Determine the (X, Y) coordinate at the center of the cell enclosing the given text.  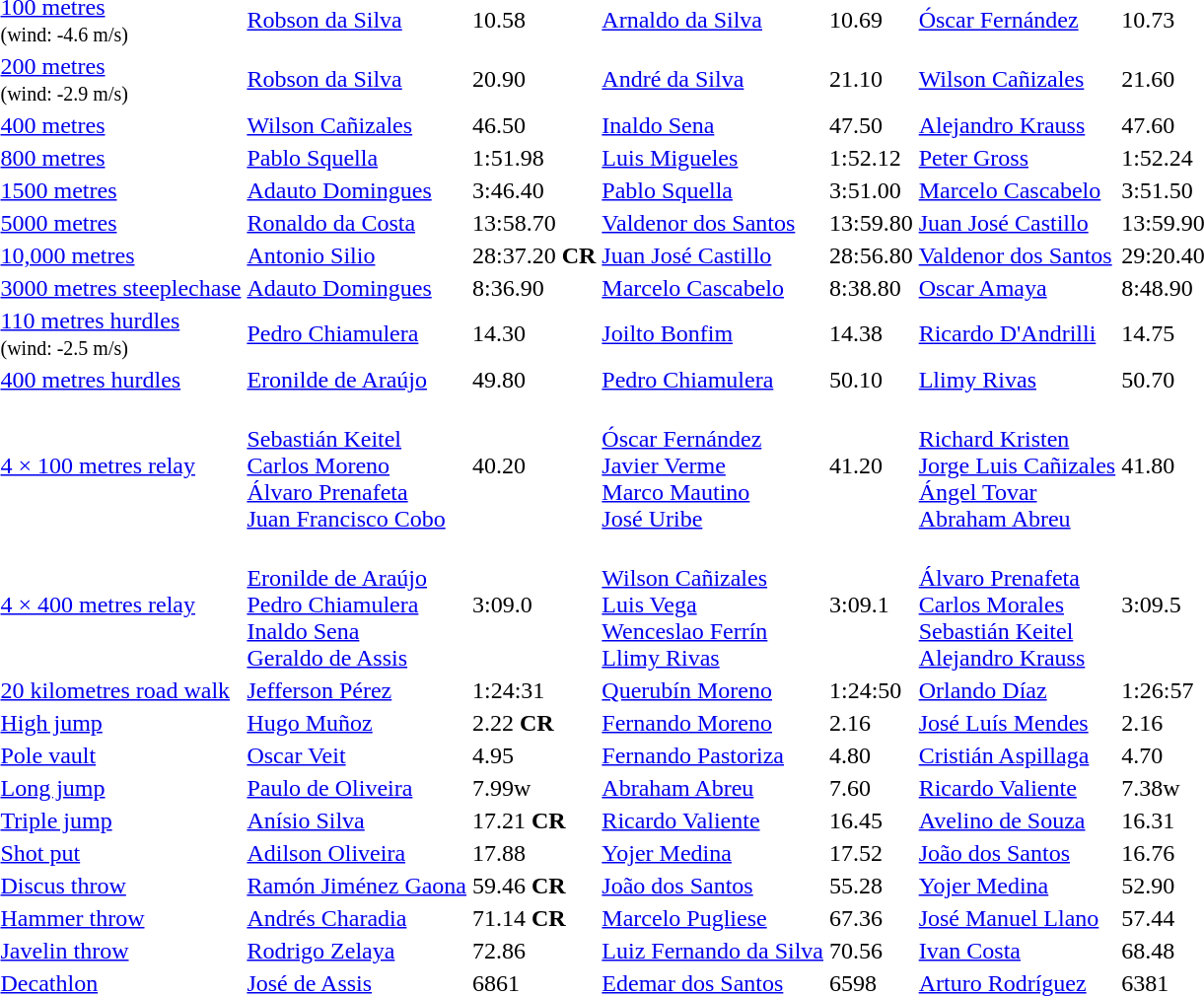
Jefferson Pérez (357, 690)
72.86 (534, 951)
Inaldo Sena (713, 125)
3:09.0 (534, 605)
50.10 (871, 380)
Llimy Rivas (1018, 380)
Abraham Abreu (713, 788)
14.38 (871, 333)
Ivan Costa (1018, 951)
José Manuel Llano (1018, 918)
1:52.12 (871, 158)
Querubín Moreno (713, 690)
14.30 (534, 333)
40.20 (534, 465)
Richard KristenJorge Luis CañizalesÁngel TovarAbraham Abreu (1018, 465)
59.46 CR (534, 886)
Fernando Moreno (713, 723)
Fernando Pastoriza (713, 755)
2.16 (871, 723)
17.21 CR (534, 820)
2.22 CR (534, 723)
Eronilde de Araújo (357, 380)
28:37.20 CR (534, 255)
Ramón Jiménez Gaona (357, 886)
1:24:31 (534, 690)
13:58.70 (534, 223)
Óscar FernándezJavier VermeMarco MautinoJosé Uribe (713, 465)
70.56 (871, 951)
André da Silva (713, 79)
41.20 (871, 465)
49.80 (534, 380)
Joilto Bonfim (713, 333)
Robson da Silva (357, 79)
Álvaro PrenafetaCarlos MoralesSebastián KeitelAlejandro Krauss (1018, 605)
Wilson CañizalesLuis VegaWenceslao FerrínLlimy Rivas (713, 605)
Oscar Veit (357, 755)
20.90 (534, 79)
3:09.1 (871, 605)
Oscar Amaya (1018, 288)
Luis Migueles (713, 158)
Andrés Charadia (357, 918)
Antonio Silio (357, 255)
16.45 (871, 820)
Marcelo Pugliese (713, 918)
José Luís Mendes (1018, 723)
Ronaldo da Costa (357, 223)
67.36 (871, 918)
8:38.80 (871, 288)
3:51.00 (871, 190)
Avelino de Souza (1018, 820)
71.14 CR (534, 918)
3:46.40 (534, 190)
28:56.80 (871, 255)
Eronilde de AraújoPedro ChiamuleraInaldo SenaGeraldo de Assis (357, 605)
8:36.90 (534, 288)
4.95 (534, 755)
1:24:50 (871, 690)
13:59.80 (871, 223)
Cristián Aspillaga (1018, 755)
Rodrigo Zelaya (357, 951)
17.52 (871, 853)
Adilson Oliveira (357, 853)
7.60 (871, 788)
17.88 (534, 853)
Peter Gross (1018, 158)
21.10 (871, 79)
47.50 (871, 125)
Anísio Silva (357, 820)
7.99w (534, 788)
46.50 (534, 125)
55.28 (871, 886)
Paulo de Oliveira (357, 788)
Sebastián KeitelCarlos MorenoÁlvaro PrenafetaJuan Francisco Cobo (357, 465)
Ricardo D'Andrilli (1018, 333)
Luiz Fernando da Silva (713, 951)
Hugo Muñoz (357, 723)
4.80 (871, 755)
Alejandro Krauss (1018, 125)
1:51.98 (534, 158)
Orlando Díaz (1018, 690)
